Return the (x, y) coordinate for the center point of the cell that contains the specified text.  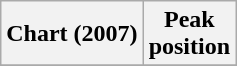
Chart (2007) (72, 34)
Peak position (189, 34)
